Scan for the cell matching the given text and deliver its (X, Y) coordinate at center. 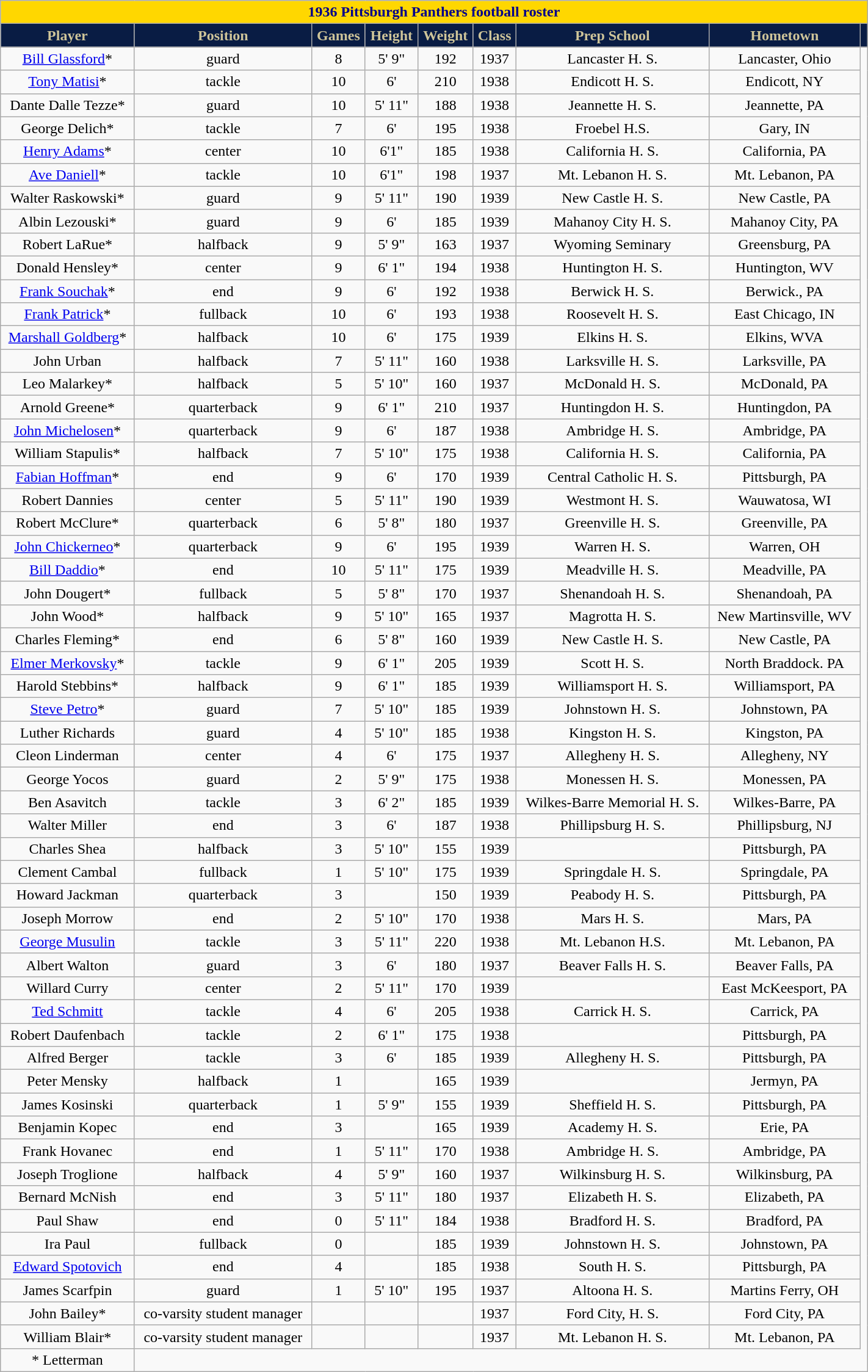
Fabian Hoffman* (67, 477)
Phillipsburg, NJ (784, 826)
Springdale H. S. (612, 872)
Greenville, PA (784, 523)
Larksville, PA (784, 361)
Shenandoah H. S. (612, 593)
Bernard McNish (67, 1197)
Kingston, PA (784, 733)
Peabody H. S. (612, 895)
Huntington H. S. (612, 267)
Huntington, WV (784, 267)
Gary, IN (784, 128)
Shenandoah, PA (784, 593)
Larksville H. S. (612, 361)
Jermyn, PA (784, 1081)
Beaver Falls, PA (784, 965)
Peter Mensky (67, 1081)
Carrick, PA (784, 1011)
George Delich* (67, 128)
Elkins H. S. (612, 338)
John Urban (67, 361)
South H. S. (612, 1267)
Mahanoy City, PA (784, 221)
Wauwatosa, WI (784, 500)
Froebel H.S. (612, 128)
Walter Raskowski* (67, 198)
Greenville H. S. (612, 523)
Ford City, H. S. (612, 1313)
George Yocos (67, 779)
Clement Cambal (67, 872)
Charles Fleming* (67, 639)
John Bailey* (67, 1313)
Joseph Morrow (67, 918)
Magrotta H. S. (612, 616)
Bill Daddio* (67, 570)
Harold Stebbins* (67, 686)
Games (339, 35)
* Letterman (67, 1360)
Erie, PA (784, 1128)
Altoona H. S. (612, 1290)
Meadville, PA (784, 570)
Warren, OH (784, 546)
Martins Ferry, OH (784, 1290)
Westmont H. S. (612, 500)
James Kosinski (67, 1105)
Howard Jackman (67, 895)
Wyoming Seminary (612, 244)
Huntingdon, PA (784, 407)
Robert LaRue* (67, 244)
Walter Miller (67, 826)
Roosevelt H. S. (612, 314)
Wilkinsburg H. S. (612, 1174)
Albert Walton (67, 965)
Robert Daufenbach (67, 1035)
Robert Dannies (67, 500)
Lancaster H. S. (612, 59)
Albin Lezouski* (67, 221)
Meadville H. S. (612, 570)
Phillipsburg H. S. (612, 826)
McDonald H. S. (612, 384)
Height (391, 35)
Frank Patrick* (67, 314)
Wilkes-Barre Memorial H. S. (612, 802)
150 (445, 895)
Mars H. S. (612, 918)
Ira Paul (67, 1244)
New Martinsville, WV (784, 616)
Dante Dalle Tezze* (67, 105)
Wilkes-Barre, PA (784, 802)
184 (445, 1221)
Class (494, 35)
Ben Asavitch (67, 802)
Willard Curry (67, 988)
Warren H. S. (612, 546)
Huntingdon H. S. (612, 407)
Position (223, 35)
Alfred Berger (67, 1058)
Endicott H. S. (612, 82)
Frank Hovanec (67, 1151)
Ford City, PA (784, 1313)
Joseph Troglione (67, 1174)
Mars, PA (784, 918)
Edward Spotovich (67, 1267)
Scott H. S. (612, 662)
Hometown (784, 35)
John Chickerneo* (67, 546)
Williamsport, PA (784, 686)
Berwick., PA (784, 291)
Greensburg, PA (784, 244)
Sheffield H. S. (612, 1105)
Beaver Falls H. S. (612, 965)
1936 Pittsburgh Panthers football roster (434, 12)
James Scarfpin (67, 1290)
John Wood* (67, 616)
Elkins, WVA (784, 338)
East Chicago, IN (784, 314)
Ave Daniell* (67, 175)
Williamsport H. S. (612, 686)
Wilkinsburg, PA (784, 1174)
Cleon Linderman (67, 756)
Carrick H. S. (612, 1011)
Berwick H. S. (612, 291)
Robert McClure* (67, 523)
Ted Schmitt (67, 1011)
Marshall Goldberg* (67, 338)
Endicott, NY (784, 82)
Allegheny, NY (784, 756)
John Michelosen* (67, 430)
Leo Malarkey* (67, 384)
Central Catholic H. S. (612, 477)
Paul Shaw (67, 1221)
George Musulin (67, 942)
Charles Shea (67, 849)
Monessen, PA (784, 779)
Springdale, PA (784, 872)
Academy H. S. (612, 1128)
Arnold Greene* (67, 407)
198 (445, 175)
220 (445, 942)
Bill Glassford* (67, 59)
Jeannette, PA (784, 105)
William Blair* (67, 1337)
John Dougert* (67, 593)
Elizabeth H. S. (612, 1197)
Monessen H. S. (612, 779)
Player (67, 35)
McDonald, PA (784, 384)
194 (445, 267)
Kingston H. S. (612, 733)
Prep School (612, 35)
Henry Adams* (67, 151)
William Stapulis* (67, 454)
Elmer Merkovsky* (67, 662)
Weight (445, 35)
Bradford, PA (784, 1221)
Benjamin Kopec (67, 1128)
193 (445, 314)
Frank Souchak* (67, 291)
Bradford H. S. (612, 1221)
Steve Petro* (67, 710)
Donald Hensley* (67, 267)
163 (445, 244)
8 (339, 59)
Elizabeth, PA (784, 1197)
Mahanoy City H. S. (612, 221)
East McKeesport, PA (784, 988)
188 (445, 105)
Lancaster, Ohio (784, 59)
6' 2" (391, 802)
Jeannette H. S. (612, 105)
Tony Matisi* (67, 82)
North Braddock. PA (784, 662)
Mt. Lebanon H.S. (612, 942)
Luther Richards (67, 733)
